For the text-containing cell, return its midpoint in (x, y) coordinate format. 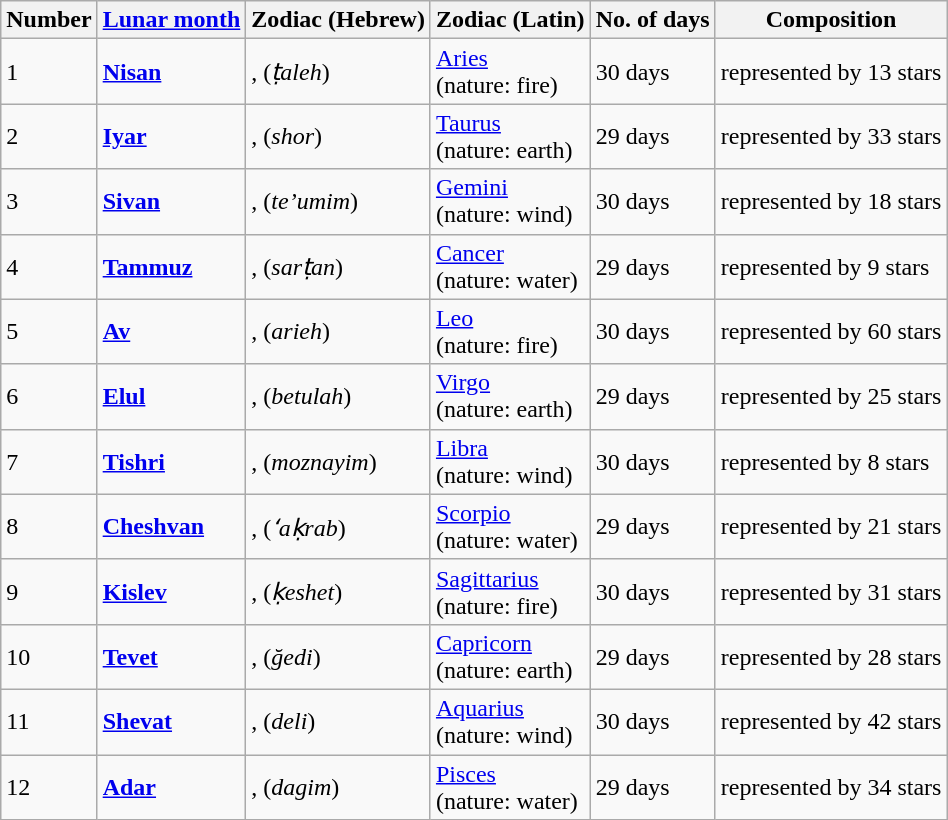
, (deli) (338, 722)
8 (49, 526)
Zodiac (Hebrew) (338, 20)
, (ḳeshet) (338, 592)
No. of days (652, 20)
Aquarius (nature: wind) (510, 722)
Tevet (172, 656)
Sagittarius (nature: fire) (510, 592)
represented by 33 stars (831, 136)
Shevat (172, 722)
represented by 28 stars (831, 656)
, (ğedi) (338, 656)
Iyar (172, 136)
represented by 9 stars (831, 266)
Av (172, 332)
Nisan (172, 72)
represented by 31 stars (831, 592)
Gemini (nature: wind) (510, 202)
represented by 42 stars (831, 722)
Leo (nature: fire) (510, 332)
Tishri (172, 462)
1 (49, 72)
Lunar month (172, 20)
Cheshvan (172, 526)
, (shor) (338, 136)
Scorpio (nature: water) (510, 526)
Adar (172, 786)
, (ʻaḳrab) (338, 526)
7 (49, 462)
represented by 8 stars (831, 462)
, (arieh) (338, 332)
Elul (172, 396)
, (dagim) (338, 786)
Composition (831, 20)
6 (49, 396)
represented by 18 stars (831, 202)
Number (49, 20)
Libra (nature: wind) (510, 462)
Zodiac (Latin) (510, 20)
, (te’umim) (338, 202)
Taurus (nature: earth) (510, 136)
represented by 21 stars (831, 526)
represented by 13 stars (831, 72)
represented by 25 stars (831, 396)
Kislev (172, 592)
represented by 60 stars (831, 332)
11 (49, 722)
2 (49, 136)
Capricorn (nature: earth) (510, 656)
represented by 34 stars (831, 786)
Cancer (nature: water) (510, 266)
Aries (nature: fire) (510, 72)
12 (49, 786)
, (sarṭan) (338, 266)
10 (49, 656)
, (betulah) (338, 396)
, (ṭaleh) (338, 72)
Tammuz (172, 266)
Virgo (nature: earth) (510, 396)
4 (49, 266)
, (moznayim) (338, 462)
5 (49, 332)
9 (49, 592)
Sivan (172, 202)
3 (49, 202)
Pisces (nature: water) (510, 786)
